From the cell containing the given text, extract its center point as [x, y] coordinate. 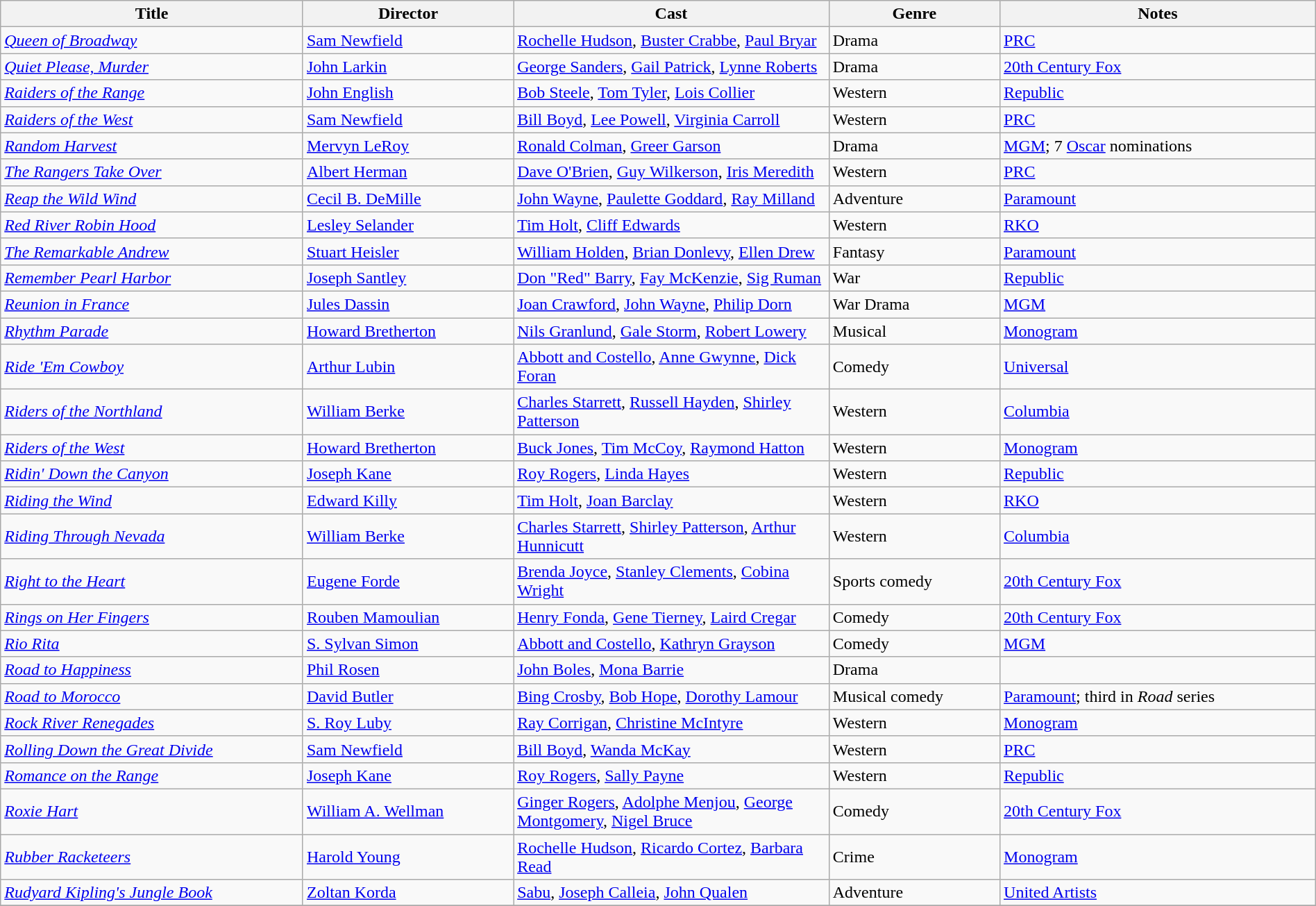
MGM; 7 Oscar nominations [1158, 146]
Lesley Selander [408, 225]
Nils Granlund, Gale Storm, Robert Lowery [672, 331]
Raiders of the West [152, 119]
Tim Holt, Joan Barclay [672, 501]
Phil Rosen [408, 670]
Abbott and Costello, Kathryn Grayson [672, 644]
Arthur Lubin [408, 367]
Paramount; third in Road series [1158, 696]
Rouben Mamoulian [408, 617]
Don "Red" Barry, Fay McKenzie, Sig Ruman [672, 278]
Queen of Broadway [152, 40]
Sabu, Joseph Calleia, John Qualen [672, 893]
Road to Happiness [152, 670]
Zoltan Korda [408, 893]
Roy Rogers, Sally Payne [672, 775]
John Larkin [408, 67]
Bing Crosby, Bob Hope, Dorothy Lamour [672, 696]
The Remarkable Andrew [152, 251]
Charles Starrett, Russell Hayden, Shirley Patterson [672, 412]
Rudyard Kipling's Jungle Book [152, 893]
John English [408, 93]
Rio Rita [152, 644]
Ray Corrigan, Christine McIntyre [672, 723]
Musical [914, 331]
Brenda Joyce, Stanley Clements, Cobina Wright [672, 582]
Dave O'Brien, Guy Wilkerson, Iris Meredith [672, 172]
Riding Through Nevada [152, 536]
Riders of the Northland [152, 412]
William Holden, Brian Donlevy, Ellen Drew [672, 251]
Rhythm Parade [152, 331]
Red River Robin Hood [152, 225]
Reunion in France [152, 304]
Right to the Heart [152, 582]
S. Roy Luby [408, 723]
Cast [672, 14]
Rolling Down the Great Divide [152, 749]
Reap the Wild Wind [152, 199]
David Butler [408, 696]
Rings on Her Fingers [152, 617]
Cecil B. DeMille [408, 199]
Director [408, 14]
John Boles, Mona Barrie [672, 670]
Eugene Forde [408, 582]
Edward Killy [408, 501]
Bill Boyd, Wanda McKay [672, 749]
Title [152, 14]
Universal [1158, 367]
Ginger Rogers, Adolphe Menjou, George Montgomery, Nigel Bruce [672, 811]
Stuart Heisler [408, 251]
Albert Herman [408, 172]
Abbott and Costello, Anne Gwynne, Dick Foran [672, 367]
Harold Young [408, 857]
Roy Rogers, Linda Hayes [672, 474]
The Rangers Take Over [152, 172]
Road to Morocco [152, 696]
Musical comedy [914, 696]
John Wayne, Paulette Goddard, Ray Milland [672, 199]
George Sanders, Gail Patrick, Lynne Roberts [672, 67]
United Artists [1158, 893]
Crime [914, 857]
Bill Boyd, Lee Powell, Virginia Carroll [672, 119]
Rubber Racketeers [152, 857]
Sports comedy [914, 582]
Riders of the West [152, 448]
Jules Dassin [408, 304]
War [914, 278]
Joan Crawford, John Wayne, Philip Dorn [672, 304]
Roxie Hart [152, 811]
Riding the Wind [152, 501]
Henry Fonda, Gene Tierney, Laird Cregar [672, 617]
Ridin' Down the Canyon [152, 474]
Notes [1158, 14]
Joseph Santley [408, 278]
Bob Steele, Tom Tyler, Lois Collier [672, 93]
Rochelle Hudson, Buster Crabbe, Paul Bryar [672, 40]
William A. Wellman [408, 811]
Buck Jones, Tim McCoy, Raymond Hatton [672, 448]
Tim Holt, Cliff Edwards [672, 225]
S. Sylvan Simon [408, 644]
Genre [914, 14]
Random Harvest [152, 146]
Mervyn LeRoy [408, 146]
Fantasy [914, 251]
Ronald Colman, Greer Garson [672, 146]
War Drama [914, 304]
Ride 'Em Cowboy [152, 367]
Remember Pearl Harbor [152, 278]
Charles Starrett, Shirley Patterson, Arthur Hunnicutt [672, 536]
Raiders of the Range [152, 93]
Romance on the Range [152, 775]
Rock River Renegades [152, 723]
Quiet Please, Murder [152, 67]
Rochelle Hudson, Ricardo Cortez, Barbara Read [672, 857]
